Return the (X, Y) coordinate for the center point of the cell that contains the specified text.  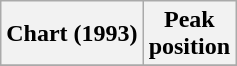
Chart (1993) (72, 34)
Peakposition (189, 34)
